Pinpoint the cell where the given text exists, returning its (x, y) midpoint coordinate. 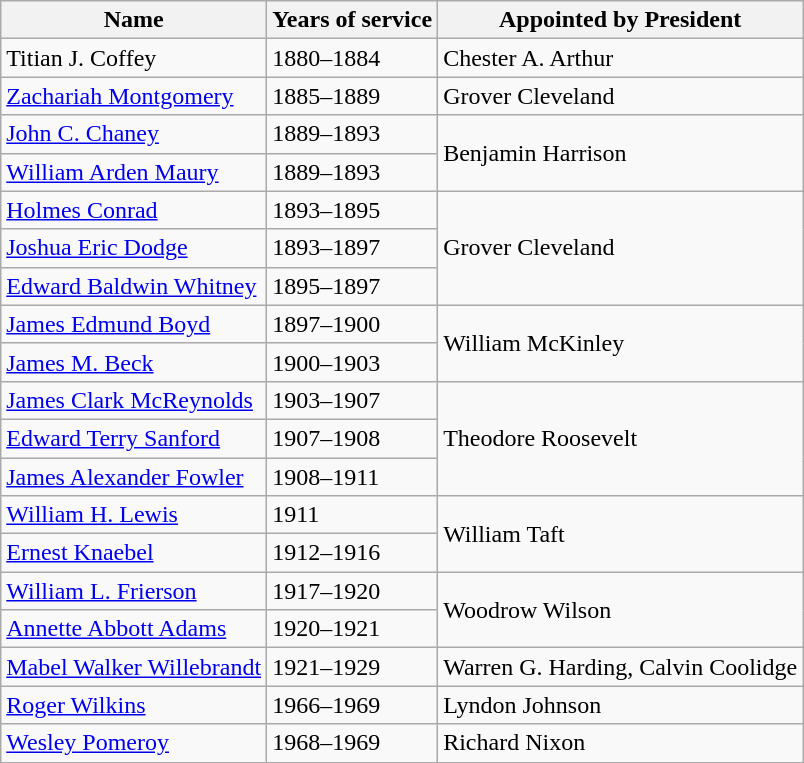
Wesley Pomeroy (134, 743)
1911 (352, 515)
Mabel Walker Willebrandt (134, 667)
1921–1929 (352, 667)
1885–1889 (352, 96)
James Alexander Fowler (134, 477)
Annette Abbott Adams (134, 629)
Holmes Conrad (134, 210)
Richard Nixon (620, 743)
1908–1911 (352, 477)
Joshua Eric Dodge (134, 248)
Chester A. Arthur (620, 58)
1893–1895 (352, 210)
1966–1969 (352, 705)
1903–1907 (352, 400)
William L. Frierson (134, 591)
Edward Baldwin Whitney (134, 286)
Titian J. Coffey (134, 58)
Woodrow Wilson (620, 610)
Lyndon Johnson (620, 705)
1895–1897 (352, 286)
1968–1969 (352, 743)
1893–1897 (352, 248)
William Taft (620, 534)
James M. Beck (134, 362)
1920–1921 (352, 629)
Years of service (352, 20)
William H. Lewis (134, 515)
Benjamin Harrison (620, 153)
James Clark McReynolds (134, 400)
John C. Chaney (134, 134)
Zachariah Montgomery (134, 96)
Name (134, 20)
James Edmund Boyd (134, 324)
William Arden Maury (134, 172)
1917–1920 (352, 591)
Appointed by President (620, 20)
1897–1900 (352, 324)
Ernest Knaebel (134, 553)
1907–1908 (352, 438)
1880–1884 (352, 58)
Roger Wilkins (134, 705)
Theodore Roosevelt (620, 438)
1900–1903 (352, 362)
Warren G. Harding, Calvin Coolidge (620, 667)
Edward Terry Sanford (134, 438)
William McKinley (620, 343)
1912–1916 (352, 553)
